Identify which cell holds the provided text, then report its (X, Y) central coordinate. 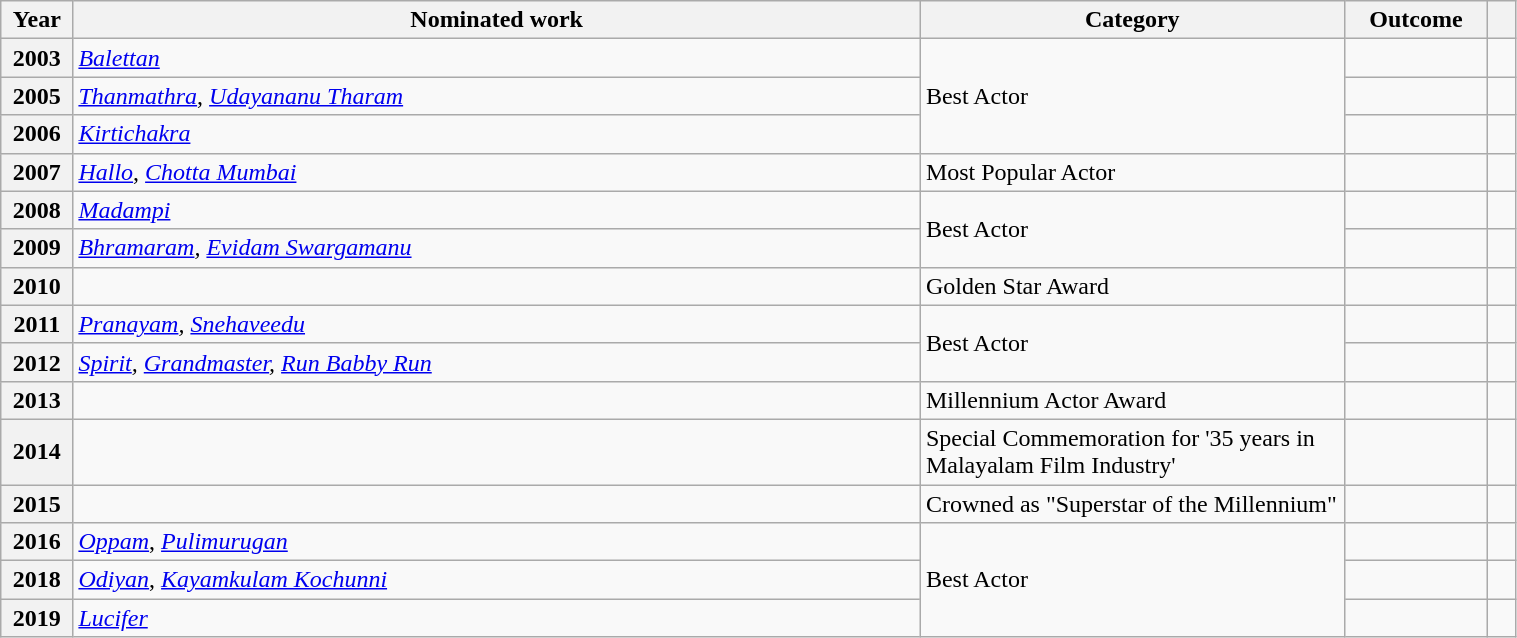
Balettan (496, 58)
Thanmathra, Udayananu Tharam (496, 96)
2016 (37, 542)
2019 (37, 618)
2018 (37, 580)
2006 (37, 134)
Kirtichakra (496, 134)
Pranayam, Snehaveedu (496, 324)
Nominated work (496, 20)
2009 (37, 248)
2013 (37, 400)
Crowned as "Superstar of the Millennium" (1132, 503)
Most Popular Actor (1132, 172)
Bhramaram, Evidam Swargamanu (496, 248)
2010 (37, 286)
2008 (37, 210)
2003 (37, 58)
Special Commemoration for '35 years in Malayalam Film Industry' (1132, 452)
2005 (37, 96)
Golden Star Award (1132, 286)
2011 (37, 324)
Category (1132, 20)
Hallo, Chotta Mumbai (496, 172)
Millennium Actor Award (1132, 400)
Oppam, Pulimurugan (496, 542)
2007 (37, 172)
Odiyan, Kayamkulam Kochunni (496, 580)
Outcome (1416, 20)
Lucifer (496, 618)
Spirit, Grandmaster, Run Babby Run (496, 362)
Madampi (496, 210)
2012 (37, 362)
2014 (37, 452)
Year (37, 20)
2015 (37, 503)
